Return the (x, y) coordinate for the center point of the cell that contains the specified text.  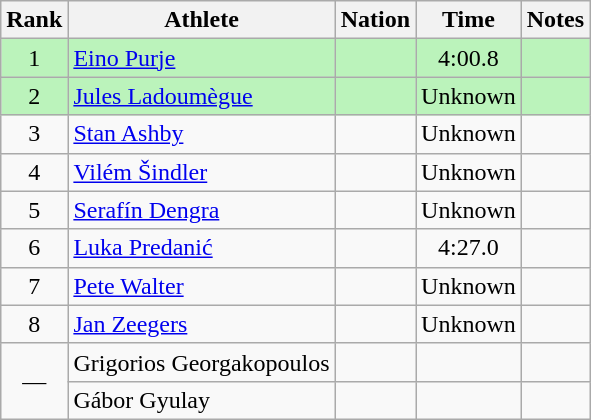
Gábor Gyulay (202, 400)
Jules Ladoumègue (202, 96)
Serafín Dengra (202, 210)
7 (34, 286)
Time (469, 20)
Notes (555, 20)
Stan Ashby (202, 134)
6 (34, 248)
4:27.0 (469, 248)
4:00.8 (469, 58)
8 (34, 324)
Pete Walter (202, 286)
Nation (375, 20)
Rank (34, 20)
5 (34, 210)
Grigorios Georgakopoulos (202, 362)
3 (34, 134)
Jan Zeegers (202, 324)
Vilém Šindler (202, 172)
4 (34, 172)
Eino Purje (202, 58)
Athlete (202, 20)
2 (34, 96)
Luka Predanić (202, 248)
— (34, 381)
1 (34, 58)
